Return the (x, y) coordinate for the center point of the cell that contains the specified text.  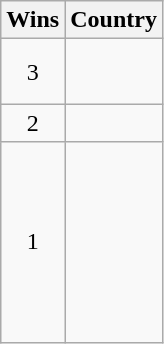
1 (33, 242)
Wins (33, 20)
Country (114, 20)
3 (33, 72)
2 (33, 123)
